Detect which cell encompasses the target text, then output its [X, Y] center coordinate. 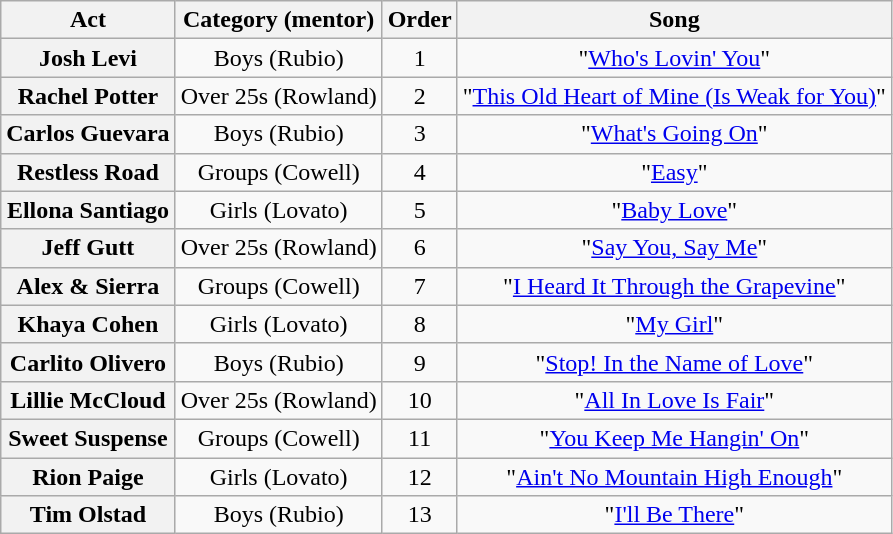
13 [420, 515]
Lillie McCloud [88, 400]
Carlos Guevara [88, 134]
2 [420, 96]
6 [420, 248]
Rion Paige [88, 477]
"Say You, Say Me" [674, 248]
10 [420, 400]
"I Heard It Through the Grapevine" [674, 286]
Khaya Cohen [88, 324]
"You Keep Me Hangin' On" [674, 438]
"All In Love Is Fair" [674, 400]
"Ain't No Mountain High Enough" [674, 477]
Jeff Gutt [88, 248]
"Baby Love" [674, 210]
Order [420, 20]
Josh Levi [88, 58]
Song [674, 20]
"I'll Be There" [674, 515]
Ellona Santiago [88, 210]
4 [420, 172]
"What's Going On" [674, 134]
11 [420, 438]
1 [420, 58]
8 [420, 324]
5 [420, 210]
Sweet Suspense [88, 438]
Category (mentor) [278, 20]
Rachel Potter [88, 96]
9 [420, 362]
"Easy" [674, 172]
12 [420, 477]
7 [420, 286]
Act [88, 20]
3 [420, 134]
Carlito Olivero [88, 362]
"My Girl" [674, 324]
"Who's Lovin' You" [674, 58]
"This Old Heart of Mine (Is Weak for You)" [674, 96]
"Stop! In the Name of Love" [674, 362]
Tim Olstad [88, 515]
Alex & Sierra [88, 286]
Restless Road [88, 172]
